Scan for the cell matching the given text and deliver its (x, y) coordinate at center. 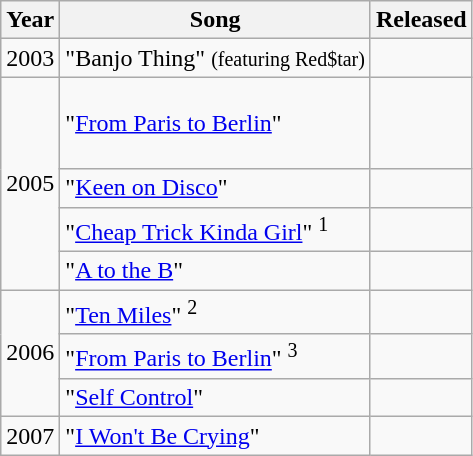
"Cheap Trick Kinda Girl" 1 (216, 230)
"Self Control" (216, 398)
2007 (30, 436)
2003 (30, 58)
Song (216, 20)
"Keen on Disco" (216, 188)
Released (421, 20)
"Ten Miles" 2 (216, 312)
"Banjo Thing" (featuring Red$tar) (216, 58)
"From Paris to Berlin" 3 (216, 356)
2006 (30, 354)
"A to the B" (216, 271)
"I Won't Be Crying" (216, 436)
Year (30, 20)
2005 (30, 184)
"From Paris to Berlin" (216, 123)
